Scan for the cell matching the given text and deliver its (x, y) coordinate at center. 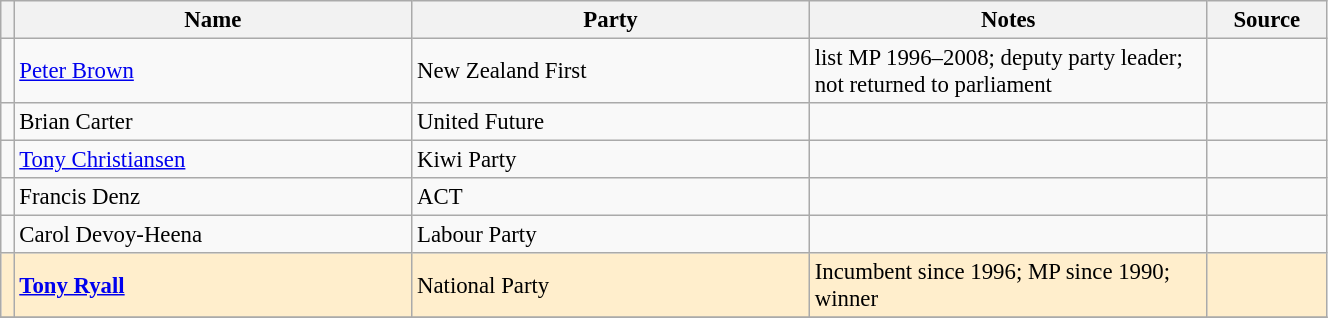
Tony Christiansen (213, 160)
Labour Party (611, 235)
list MP 1996–2008; deputy party leader; not returned to parliament (1008, 72)
Brian Carter (213, 122)
ACT (611, 197)
Source (1266, 20)
Name (213, 20)
Kiwi Party (611, 160)
Francis Denz (213, 197)
New Zealand First (611, 72)
Party (611, 20)
United Future (611, 122)
Peter Brown (213, 72)
Notes (1008, 20)
Carol Devoy-Heena (213, 235)
